Output the [X, Y] coordinate of the center of the cell containing the given text.  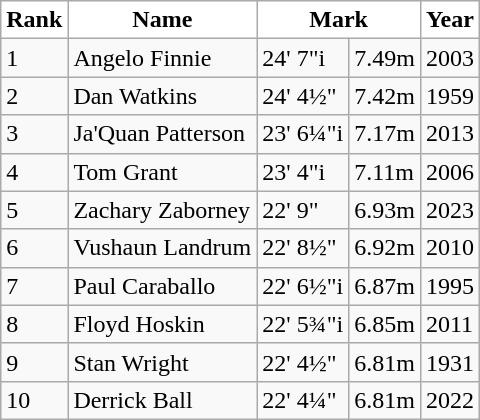
Name [162, 20]
2 [34, 96]
24' 7"i [303, 58]
6.85m [385, 324]
1931 [450, 362]
1959 [450, 96]
Year [450, 20]
Derrick Ball [162, 400]
2010 [450, 248]
8 [34, 324]
Vushaun Landrum [162, 248]
3 [34, 134]
6.92m [385, 248]
7 [34, 286]
1995 [450, 286]
22' 4¼" [303, 400]
Paul Caraballo [162, 286]
23' 4"i [303, 172]
22' 5¾"i [303, 324]
Dan Watkins [162, 96]
Rank [34, 20]
Zachary Zaborney [162, 210]
6.93m [385, 210]
Stan Wright [162, 362]
2003 [450, 58]
22' 9" [303, 210]
22' 6½"i [303, 286]
2011 [450, 324]
Ja'Quan Patterson [162, 134]
2013 [450, 134]
5 [34, 210]
2023 [450, 210]
4 [34, 172]
24' 4½" [303, 96]
7.17m [385, 134]
2022 [450, 400]
1 [34, 58]
7.49m [385, 58]
6 [34, 248]
22' 4½" [303, 362]
6.87m [385, 286]
7.42m [385, 96]
Floyd Hoskin [162, 324]
2006 [450, 172]
10 [34, 400]
Mark [339, 20]
23' 6¼"i [303, 134]
7.11m [385, 172]
Tom Grant [162, 172]
Angelo Finnie [162, 58]
22' 8½" [303, 248]
9 [34, 362]
